Return (x, y) of the center of cell containing provided text 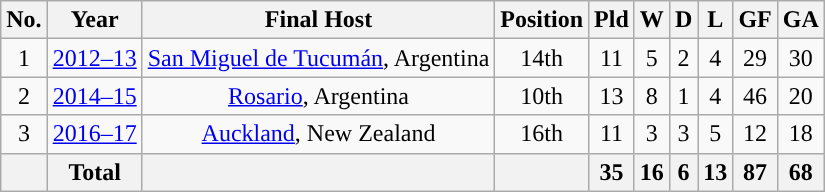
Auckland, New Zealand (318, 134)
87 (755, 172)
San Miguel de Tucumán, Argentina (318, 58)
Final Host (318, 20)
Position (542, 20)
L (716, 20)
No. (24, 20)
10th (542, 96)
2012–13 (94, 58)
12 (755, 134)
6 (683, 172)
D (683, 20)
46 (755, 96)
68 (800, 172)
Year (94, 20)
2014–15 (94, 96)
14th (542, 58)
29 (755, 58)
Pld (612, 20)
Rosario, Argentina (318, 96)
8 (652, 96)
18 (800, 134)
2016–17 (94, 134)
GF (755, 20)
35 (612, 172)
16 (652, 172)
W (652, 20)
30 (800, 58)
GA (800, 20)
Total (94, 172)
16th (542, 134)
20 (800, 96)
